Determine the (X, Y) coordinate at the center of the cell enclosing the given text.  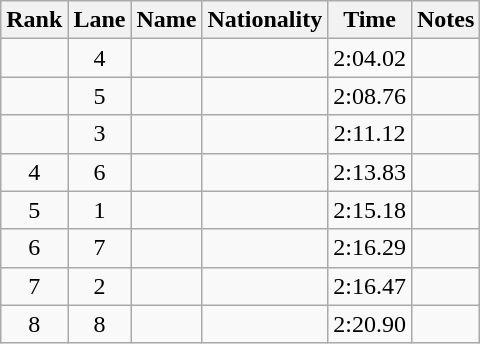
2:13.83 (370, 172)
3 (100, 134)
Nationality (265, 20)
Time (370, 20)
Rank (34, 20)
2:15.18 (370, 210)
Notes (445, 20)
1 (100, 210)
2:20.90 (370, 324)
2:04.02 (370, 58)
Name (166, 20)
2 (100, 286)
Lane (100, 20)
2:11.12 (370, 134)
2:08.76 (370, 96)
2:16.47 (370, 286)
2:16.29 (370, 248)
